Locate the cell with the specified text and output its [X, Y] center coordinate. 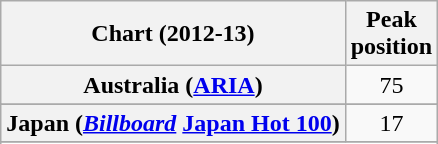
Chart (2012-13) [173, 34]
17 [391, 123]
Australia (ARIA) [173, 85]
75 [391, 85]
Peakposition [391, 34]
Japan (Billboard Japan Hot 100) [173, 123]
